Find where the given text appears and provide that cell's center as (X, Y) coordinate. 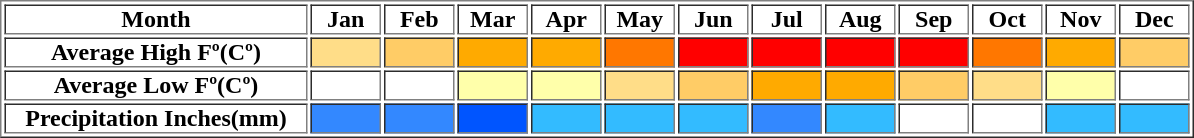
Jul (787, 19)
Oct (1007, 19)
Jun (713, 19)
Precipitation Inches(mm) (156, 119)
May (639, 19)
Aug (860, 19)
Jan (345, 19)
Dec (1154, 19)
Nov (1081, 19)
Feb (419, 19)
Average High Fº(Cº) (156, 53)
Month (156, 19)
Apr (566, 19)
Mar (493, 19)
Sep (933, 19)
Average Low Fº(Cº) (156, 85)
